Find where the given text appears and provide that cell's center as [x, y] coordinate. 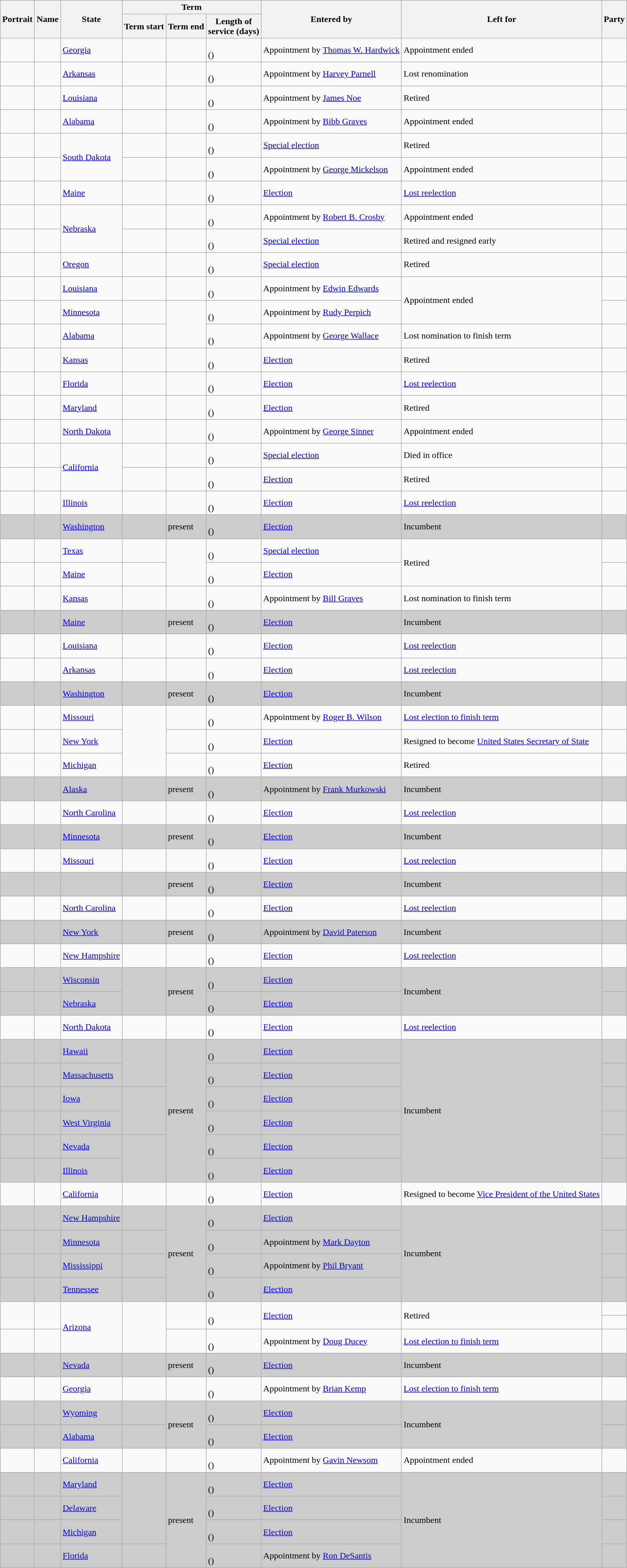
Appointment by Rudy Perpich [331, 312]
Alaska [91, 789]
Appointment by Robert B. Crosby [331, 217]
Term end [186, 26]
Appointment by Doug Ducey [331, 1341]
Appointment by Bill Graves [331, 598]
Massachusetts [91, 1075]
Entered by [331, 19]
Appointment by Mark Dayton [331, 1242]
Resigned to become United States Secretary of State [501, 742]
Appointment by George Wallace [331, 336]
Appointment by Phil Bryant [331, 1265]
Appointment by Gavin Newsom [331, 1460]
Tennessee [91, 1290]
Appointment by Bibb Graves [331, 122]
Appointment by George Sinner [331, 432]
Appointment by Thomas W. Hardwick [331, 50]
Died in office [501, 455]
Appointment by Edwin Edwards [331, 288]
West Virginia [91, 1123]
Iowa [91, 1099]
Appointment by David Paterson [331, 932]
South Dakota [91, 157]
Term [192, 7]
Name [48, 19]
Lost renomination [501, 74]
Length ofservice (days) [234, 26]
Resigned to become Vice President of the United States [501, 1194]
Appointment by Frank Murkowski [331, 789]
Appointment by James Noe [331, 97]
State [91, 19]
Appointment by Brian Kemp [331, 1388]
Term start [144, 26]
Appointment by Ron DeSantis [331, 1556]
Delaware [91, 1508]
Appointment by George Mickelson [331, 169]
Hawaii [91, 1051]
Mississippi [91, 1265]
Texas [91, 550]
Oregon [91, 265]
Party [614, 19]
Left for [501, 19]
Appointment by Harvey Parnell [331, 74]
Wyoming [91, 1413]
Appointment by Roger B. Wilson [331, 717]
Arizona [91, 1327]
Wisconsin [91, 980]
Portrait [18, 19]
Retired and resigned early [501, 240]
